Identify which cell holds the provided text, then report its [X, Y] central coordinate. 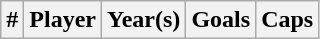
Caps [288, 20]
Goals [221, 20]
# [12, 20]
Year(s) [144, 20]
Player [63, 20]
